Find where the given text appears and provide that cell's center as [X, Y] coordinate. 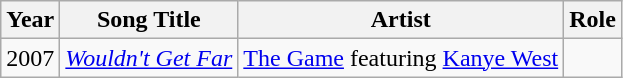
Year [30, 20]
2007 [30, 58]
Wouldn't Get Far [149, 58]
Artist [401, 20]
Song Title [149, 20]
Role [593, 20]
The Game featuring Kanye West [401, 58]
